Detect which cell encompasses the target text, then output its (X, Y) center coordinate. 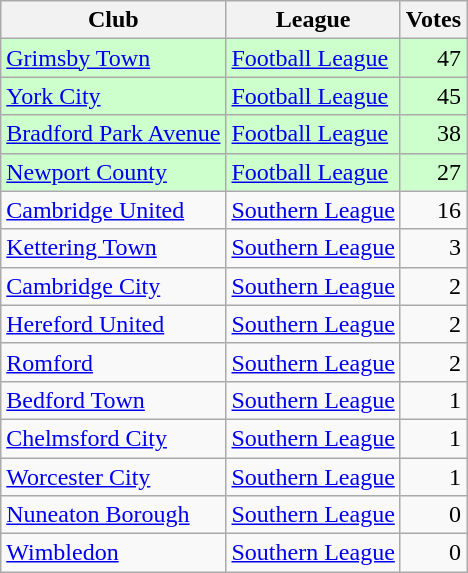
Hereford United (114, 324)
Votes (433, 20)
45 (433, 96)
Kettering Town (114, 248)
Bedford Town (114, 400)
Chelmsford City (114, 438)
Grimsby Town (114, 58)
47 (433, 58)
Bradford Park Avenue (114, 134)
League (313, 20)
Nuneaton Borough (114, 515)
Romford (114, 362)
Wimbledon (114, 553)
16 (433, 210)
38 (433, 134)
York City (114, 96)
27 (433, 172)
Cambridge United (114, 210)
Newport County (114, 172)
3 (433, 248)
Club (114, 20)
Worcester City (114, 477)
Cambridge City (114, 286)
